Output the (X, Y) coordinate of the center of the cell containing the given text.  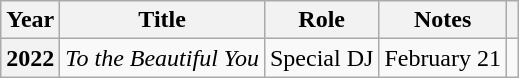
Title (162, 20)
Special DJ (321, 58)
Year (30, 20)
Notes (443, 20)
To the Beautiful You (162, 58)
February 21 (443, 58)
2022 (30, 58)
Role (321, 20)
